Determine the [X, Y] coordinate at the center of the cell enclosing the given text.  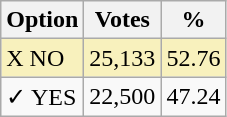
Votes [122, 20]
X NO [42, 58]
22,500 [122, 97]
✓ YES [42, 97]
47.24 [194, 97]
% [194, 20]
25,133 [122, 58]
Option [42, 20]
52.76 [194, 58]
